Return the [x, y] coordinate for the center point of the cell that contains the specified text.  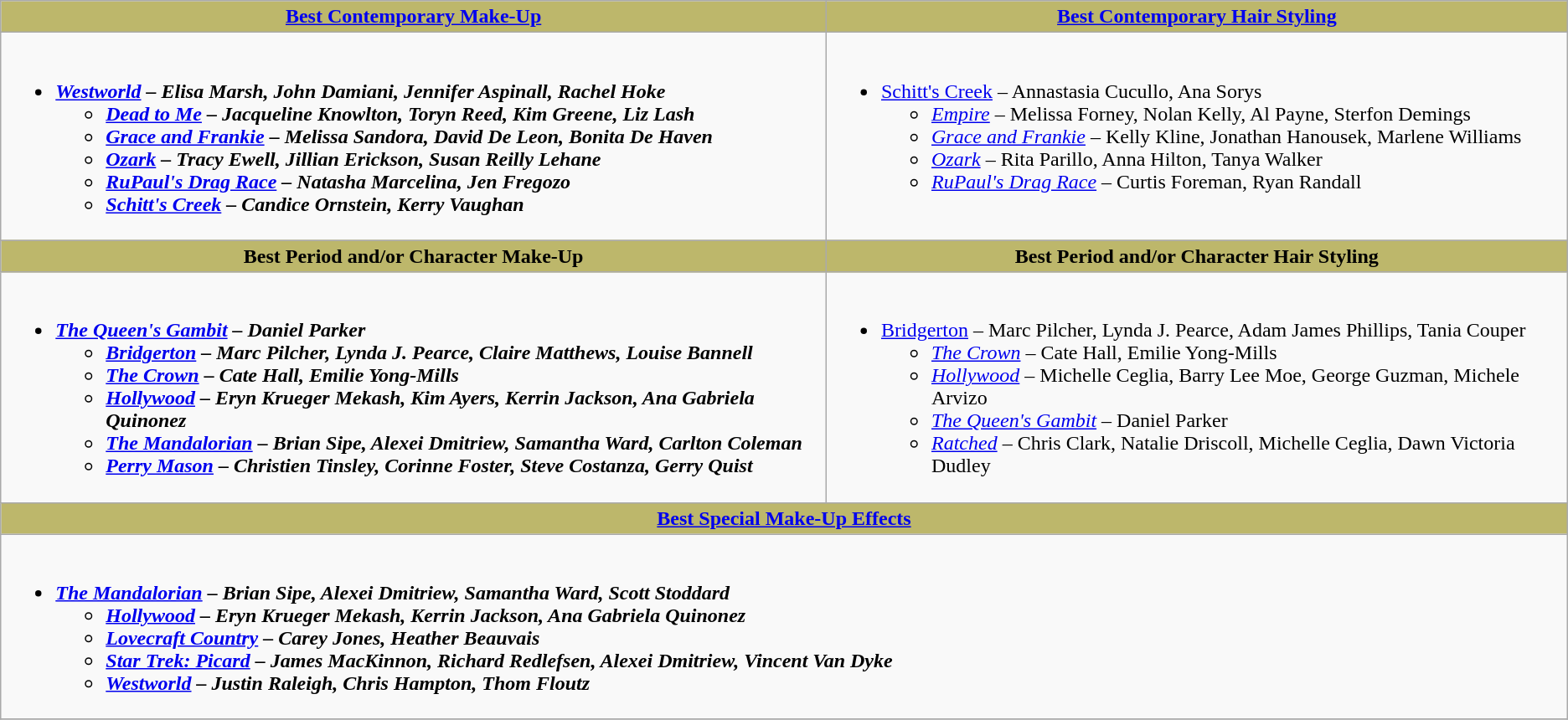
Best Period and/or Character Hair Styling [1196, 256]
Best Contemporary Make-Up [414, 17]
Best Special Make-Up Effects [784, 518]
Best Contemporary Hair Styling [1196, 17]
Best Period and/or Character Make-Up [414, 256]
